Return the (X, Y) coordinate for the center point of the cell that contains the specified text.  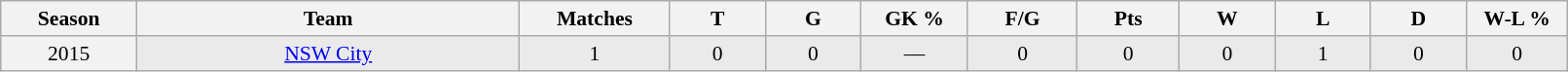
— (915, 54)
GK % (915, 18)
W-L % (1517, 18)
W (1227, 18)
NSW City (329, 54)
L (1323, 18)
Matches (595, 18)
G (813, 18)
Season (69, 18)
F/G (1022, 18)
T (717, 18)
D (1418, 18)
Pts (1129, 18)
Team (329, 18)
2015 (69, 54)
